Extract the (X, Y) coordinate from the center of the cell holding the provided text.  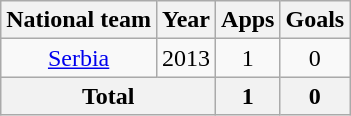
Apps (248, 20)
Goals (315, 20)
Serbia (79, 58)
Year (186, 20)
Total (108, 96)
National team (79, 20)
2013 (186, 58)
